Search for the cell housing the specified text and yield its (x, y) center coordinate. 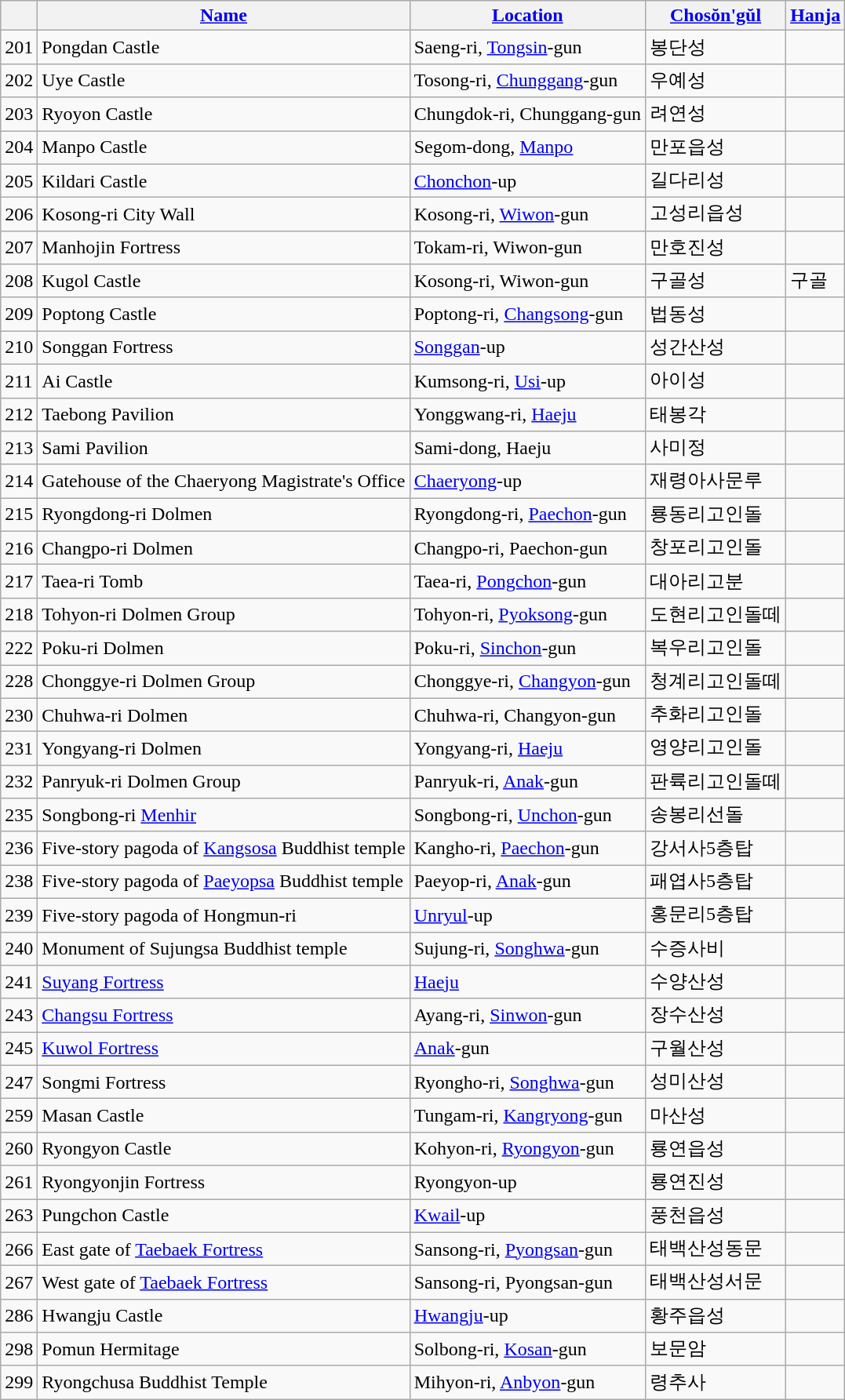
Ryongyon-up (527, 1183)
215 (19, 515)
마산성 (716, 1115)
도현리고인돌떼 (716, 615)
216 (19, 547)
Yongyang-ri Dolmen (224, 748)
Gatehouse of the Chaeryong Magistrate's Office (224, 482)
Songbong-ri Menhir (224, 816)
Ryongchusa Buddhist Temple (224, 1382)
홍문리5층탑 (716, 915)
룡동리고인돌 (716, 515)
Ryongho-ri, Songhwa-gun (527, 1082)
Unryul-up (527, 915)
Chuhwa-ri, Changyon-gun (527, 715)
구월산성 (716, 1049)
Ryongyonjin Fortress (224, 1183)
201 (19, 47)
장수산성 (716, 1015)
Pongdan Castle (224, 47)
룡연읍성 (716, 1148)
복우리고인돌 (716, 648)
231 (19, 748)
243 (19, 1015)
룡연진성 (716, 1183)
266 (19, 1249)
성미산성 (716, 1082)
Tosong-ri, Chunggang-gun (527, 80)
Hwangju-up (527, 1316)
패엽사5층탑 (716, 882)
Yonggwang-ri, Haeju (527, 414)
206 (19, 215)
Changpo-ri, Paechon-gun (527, 547)
태봉각 (716, 414)
Segom-dong, Manpo (527, 147)
판륙리고인돌떼 (716, 781)
Mihyon-ri, Anbyon-gun (527, 1382)
207 (19, 248)
Poptong Castle (224, 314)
Sami-dong, Haeju (527, 449)
려연성 (716, 115)
Taebong Pavilion (224, 414)
Uye Castle (224, 80)
Ryongyon Castle (224, 1148)
Five-story pagoda of Kangsosa Buddhist temple (224, 849)
태백산성동문 (716, 1249)
Changpo-ri Dolmen (224, 547)
211 (19, 381)
Sami Pavilion (224, 449)
208 (19, 281)
Haeju (527, 982)
Chungdok-ri, Chunggang-gun (527, 115)
263 (19, 1216)
Paeyop-ri, Anak-gun (527, 882)
대아리고분 (716, 582)
267 (19, 1283)
영양리고인돌 (716, 748)
232 (19, 781)
210 (19, 348)
Five-story pagoda of Hongmun-ri (224, 915)
East gate of Taebaek Fortress (224, 1249)
Pomun Hermitage (224, 1349)
Sujung-ri, Songhwa-gun (527, 949)
수증사비 (716, 949)
222 (19, 648)
Poptong-ri, Changsong-gun (527, 314)
Taea-ri, Pongchon-gun (527, 582)
Chuhwa-ri Dolmen (224, 715)
Panryuk-ri Dolmen Group (224, 781)
Ai Castle (224, 381)
만포읍성 (716, 147)
Poku-ri, Sinchon-gun (527, 648)
성간산성 (716, 348)
260 (19, 1148)
Songmi Fortress (224, 1082)
Kumsong-ri, Usi-up (527, 381)
Masan Castle (224, 1115)
Kosong-ri City Wall (224, 215)
사미정 (716, 449)
Tohyon-ri Dolmen Group (224, 615)
Anak-gun (527, 1049)
218 (19, 615)
우예성 (716, 80)
Yongyang-ri, Haeju (527, 748)
길다리성 (716, 180)
Kwail-up (527, 1216)
Chaeryong-up (527, 482)
Kangho-ri, Paechon-gun (527, 849)
Poku-ri Dolmen (224, 648)
Songbong-ri, Unchon-gun (527, 816)
299 (19, 1382)
Location (527, 16)
태백산성서문 (716, 1283)
구골 (816, 281)
247 (19, 1082)
재령아사문루 (716, 482)
Saeng-ri, Tongsin-gun (527, 47)
Hwangju Castle (224, 1316)
Tohyon-ri, Pyoksong-gun (527, 615)
203 (19, 115)
Chosŏn'gŭl (716, 16)
286 (19, 1316)
Kugol Castle (224, 281)
West gate of Taebaek Fortress (224, 1283)
Manhojin Fortress (224, 248)
풍천읍성 (716, 1216)
청계리고인돌떼 (716, 682)
259 (19, 1115)
202 (19, 80)
236 (19, 849)
Suyang Fortress (224, 982)
령추사 (716, 1382)
Chonggye-ri Dolmen Group (224, 682)
Kohyon-ri, Ryongyon-gun (527, 1148)
205 (19, 180)
만호진성 (716, 248)
Ryongdong-ri Dolmen (224, 515)
Manpo Castle (224, 147)
Five-story pagoda of Paeyopsa Buddhist temple (224, 882)
235 (19, 816)
아이성 (716, 381)
238 (19, 882)
법동성 (716, 314)
240 (19, 949)
Taea-ri Tomb (224, 582)
Songgan Fortress (224, 348)
추화리고인돌 (716, 715)
Kildari Castle (224, 180)
송봉리선돌 (716, 816)
239 (19, 915)
230 (19, 715)
구골성 (716, 281)
황주읍성 (716, 1316)
Hanja (816, 16)
Chonggye-ri, Changyon-gun (527, 682)
213 (19, 449)
Chonchon-up (527, 180)
241 (19, 982)
298 (19, 1349)
Monument of Sujungsa Buddhist temple (224, 949)
창포리고인돌 (716, 547)
Pungchon Castle (224, 1216)
수양산성 (716, 982)
209 (19, 314)
Songgan-up (527, 348)
Tungam-ri, Kangryong-gun (527, 1115)
Changsu Fortress (224, 1015)
217 (19, 582)
고성리읍성 (716, 215)
204 (19, 147)
Ryongdong-ri, Paechon-gun (527, 515)
212 (19, 414)
Panryuk-ri, Anak-gun (527, 781)
245 (19, 1049)
214 (19, 482)
Tokam-ri, Wiwon-gun (527, 248)
Name (224, 16)
봉단성 (716, 47)
보문암 (716, 1349)
261 (19, 1183)
228 (19, 682)
Ryoyon Castle (224, 115)
강서사5층탑 (716, 849)
Kuwol Fortress (224, 1049)
Ayang-ri, Sinwon-gun (527, 1015)
Solbong-ri, Kosan-gun (527, 1349)
